Scan for the cell matching the given text and deliver its [X, Y] coordinate at center. 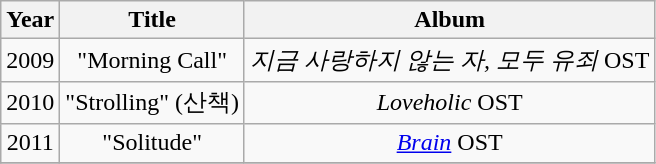
Loveholic OST [449, 102]
"Morning Call" [152, 60]
Brain OST [449, 143]
"Strolling" (산책) [152, 102]
2011 [30, 143]
2010 [30, 102]
지금 사랑하지 않는 자, 모두 유죄 OST [449, 60]
Album [449, 20]
Year [30, 20]
2009 [30, 60]
Title [152, 20]
"Solitude" [152, 143]
